Output the [x, y] coordinate of the center of the cell containing the given text.  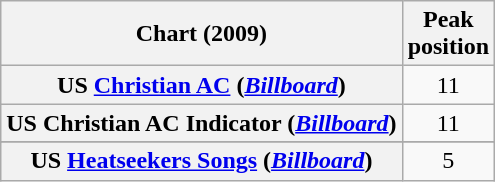
5 [448, 161]
US Christian AC (Billboard) [202, 85]
US Heatseekers Songs (Billboard) [202, 161]
Peak position [448, 34]
US Christian AC Indicator (Billboard) [202, 123]
Chart (2009) [202, 34]
